Locate the cell with the specified text and output its [x, y] center coordinate. 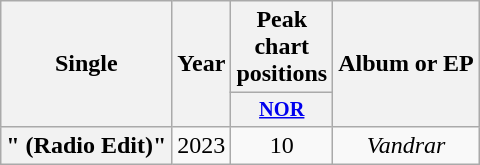
Album or EP [406, 64]
2023 [202, 145]
Year [202, 64]
Single [86, 64]
Peak chart positions [282, 47]
" (Radio Edit)" [86, 145]
Vandrar [406, 145]
NOR [282, 110]
10 [282, 145]
